Detect which cell encompasses the target text, then output its [x, y] center coordinate. 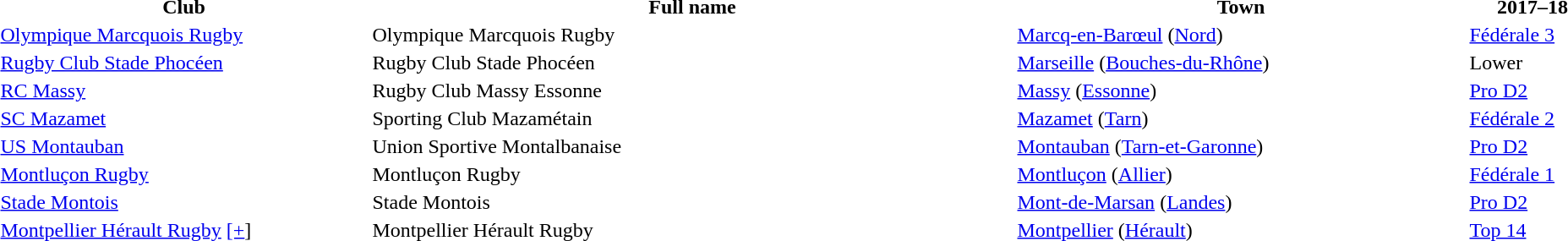
Rugby Club Massy Essonne [692, 90]
Montluçon Rugby [692, 174]
Rugby Club Stade Phocéen [692, 63]
Union Sportive Montalbanaise [692, 146]
Sporting Club Mazamétain [692, 118]
Stade Montois [692, 202]
Montauban (Tarn-et-Garonne) [1241, 146]
Mont-de-Marsan (Landes) [1241, 202]
Olympique Marcquois Rugby [692, 35]
Massy (Essonne) [1241, 90]
Mazamet (Tarn) [1241, 118]
Marseille (Bouches-du-Rhône) [1241, 63]
Montluçon (Allier) [1241, 174]
Marcq-en-Barœul (Nord) [1241, 35]
